Capture the cell that displays the provided text and extract its (X, Y) central coordinate. 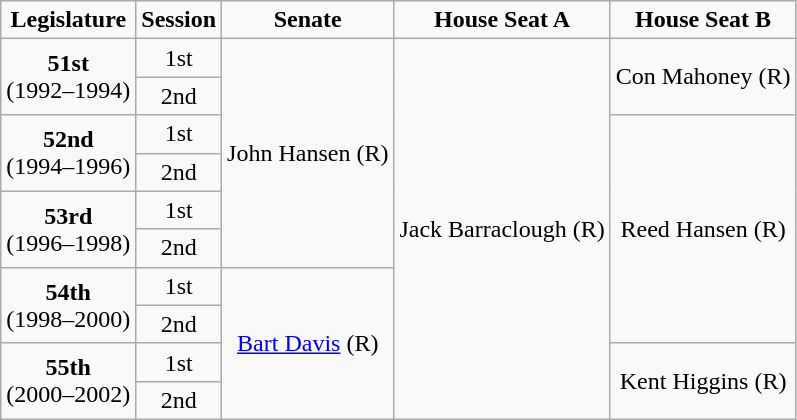
Senate (308, 20)
House Seat A (502, 20)
54th (1998–2000) (68, 305)
52nd (1994–1996) (68, 153)
53rd (1996–1998) (68, 229)
John Hansen (R) (308, 153)
Jack Barraclough (R) (502, 230)
Con Mahoney (R) (703, 77)
55th (2000–2002) (68, 381)
Bart Davis (R) (308, 343)
House Seat B (703, 20)
51st (1992–1994) (68, 77)
Reed Hansen (R) (703, 229)
Kent Higgins (R) (703, 381)
Legislature (68, 20)
Session (179, 20)
